For the text-containing cell, return its midpoint in [X, Y] coordinate format. 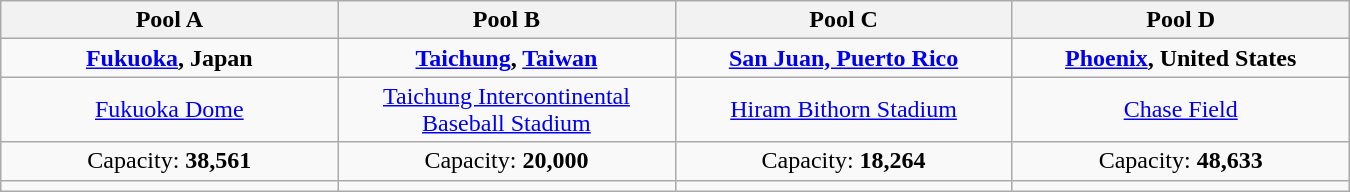
Pool C [844, 20]
Capacity: 20,000 [506, 161]
Phoenix, United States [1180, 58]
Chase Field [1180, 110]
Capacity: 48,633 [1180, 161]
Pool A [170, 20]
Pool D [1180, 20]
Taichung, Taiwan [506, 58]
Fukuoka, Japan [170, 58]
Capacity: 18,264 [844, 161]
Fukuoka Dome [170, 110]
Taichung Intercontinental Baseball Stadium [506, 110]
Pool B [506, 20]
Hiram Bithorn Stadium [844, 110]
San Juan, Puerto Rico [844, 58]
Capacity: 38,561 [170, 161]
